Find where the given text appears and provide that cell's center as (x, y) coordinate. 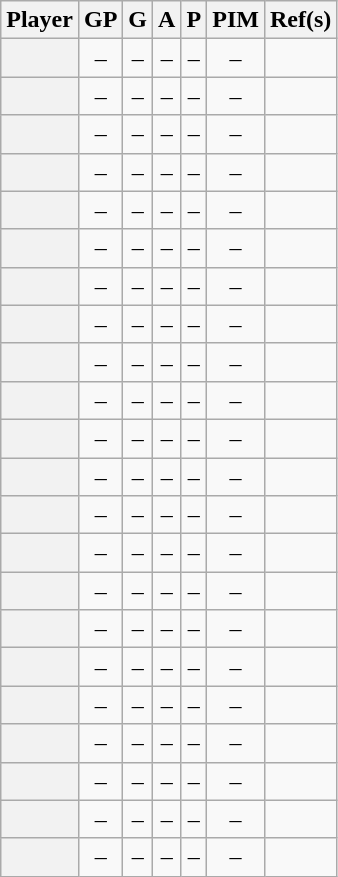
A (167, 20)
Player (40, 20)
PIM (236, 20)
GP (100, 20)
G (138, 20)
P (194, 20)
Ref(s) (300, 20)
